From the cell containing the given text, extract its center point as [X, Y] coordinate. 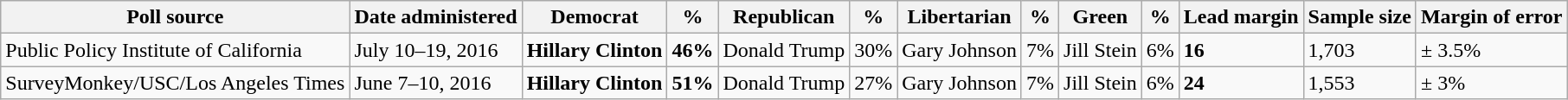
24 [1241, 83]
Margin of error [1492, 17]
Green [1101, 17]
Libertarian [960, 17]
Poll source [175, 17]
Democrat [594, 17]
1,553 [1359, 83]
Date administered [436, 17]
Sample size [1359, 17]
Republican [784, 17]
± 3% [1492, 83]
51% [692, 83]
Public Policy Institute of California [175, 50]
± 3.5% [1492, 50]
1,703 [1359, 50]
June 7–10, 2016 [436, 83]
27% [874, 83]
July 10–19, 2016 [436, 50]
30% [874, 50]
Lead margin [1241, 17]
SurveyMonkey/USC/Los Angeles Times [175, 83]
16 [1241, 50]
46% [692, 50]
